Capture the cell that displays the provided text and extract its (X, Y) central coordinate. 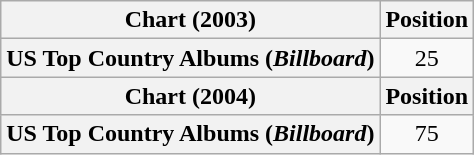
25 (427, 58)
Chart (2004) (190, 96)
Chart (2003) (190, 20)
75 (427, 134)
